Pinpoint the cell where the given text exists, returning its (x, y) midpoint coordinate. 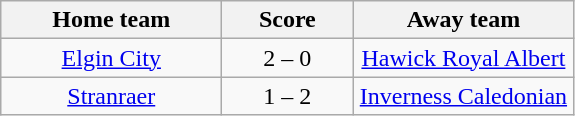
2 – 0 (288, 58)
1 – 2 (288, 96)
Inverness Caledonian (464, 96)
Score (288, 20)
Home team (112, 20)
Away team (464, 20)
Hawick Royal Albert (464, 58)
Stranraer (112, 96)
Elgin City (112, 58)
